Search for the cell housing the specified text and yield its [x, y] center coordinate. 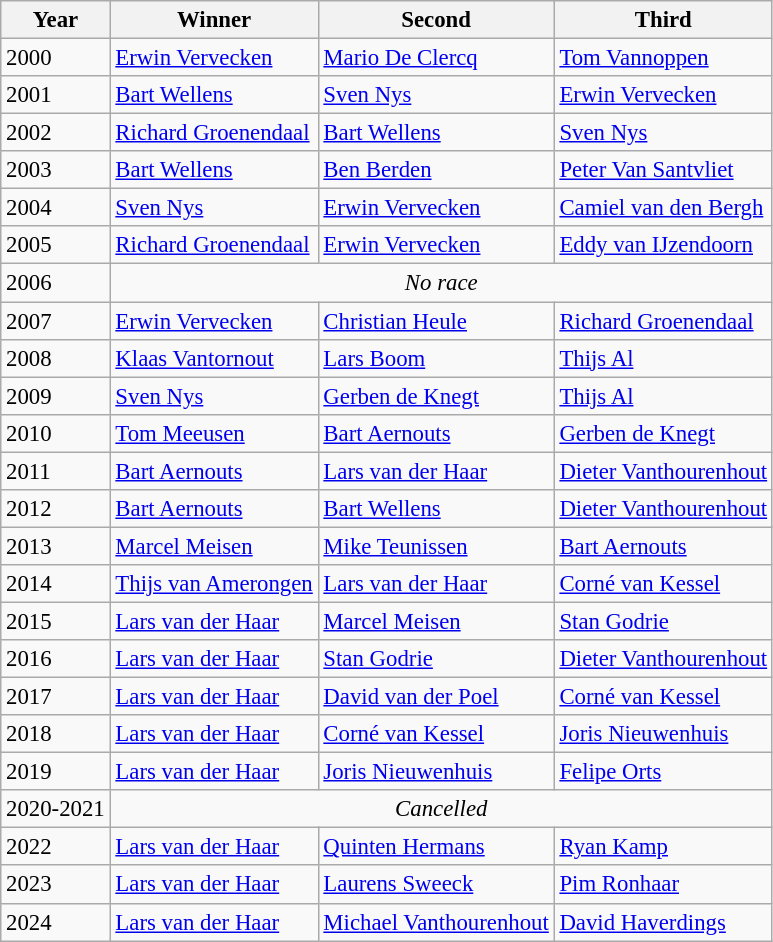
Pim Ronhaar [663, 885]
2003 [56, 170]
2017 [56, 697]
Mario De Clercq [436, 58]
Laurens Sweeck [436, 885]
Ben Berden [436, 170]
2005 [56, 245]
2013 [56, 546]
2008 [56, 358]
Christian Heule [436, 321]
Tom Vannoppen [663, 58]
2007 [56, 321]
Michael Vanthourenhout [436, 922]
Klaas Vantornout [214, 358]
2011 [56, 471]
Second [436, 20]
2004 [56, 208]
2019 [56, 772]
2020-2021 [56, 809]
Ryan Kamp [663, 847]
Felipe Orts [663, 772]
Quinten Hermans [436, 847]
2000 [56, 58]
Camiel van den Bergh [663, 208]
Year [56, 20]
2018 [56, 734]
2012 [56, 509]
2024 [56, 922]
Lars Boom [436, 358]
2023 [56, 885]
Thijs van Amerongen [214, 584]
2001 [56, 95]
2015 [56, 621]
2002 [56, 133]
2014 [56, 584]
2009 [56, 396]
Eddy van IJzendoorn [663, 245]
Cancelled [441, 809]
No race [441, 283]
Third [663, 20]
2016 [56, 659]
2010 [56, 433]
David van der Poel [436, 697]
2022 [56, 847]
2006 [56, 283]
Mike Teunissen [436, 546]
Peter Van Santvliet [663, 170]
David Haverdings [663, 922]
Winner [214, 20]
Tom Meeusen [214, 433]
